Detect which cell encompasses the target text, then output its (X, Y) center coordinate. 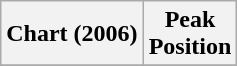
PeakPosition (190, 34)
Chart (2006) (72, 34)
